Output the [X, Y] coordinate of the center of the cell containing the given text.  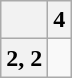
4 [60, 20]
2, 2 [24, 58]
